Identify which cell holds the provided text, then report its (x, y) central coordinate. 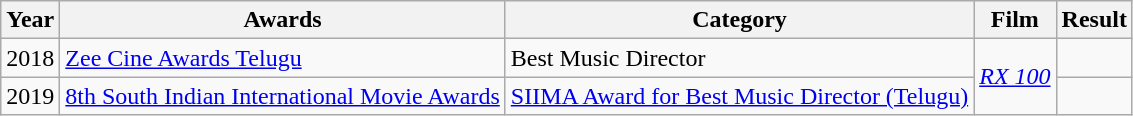
2019 (30, 96)
Zee Cine Awards Telugu (282, 58)
Result (1094, 20)
Category (739, 20)
Film (1015, 20)
SIIMA Award for Best Music Director (Telugu) (739, 96)
8th South Indian International Movie Awards (282, 96)
Best Music Director (739, 58)
Year (30, 20)
RX 100 (1015, 77)
2018 (30, 58)
Awards (282, 20)
